Locate the cell with the specified text and output its (x, y) center coordinate. 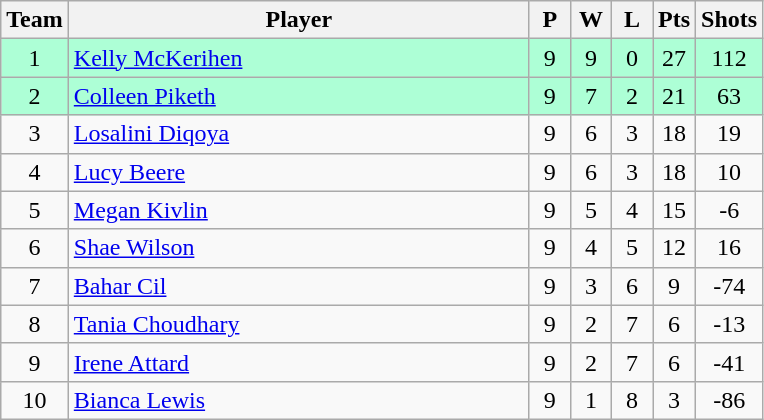
Shae Wilson (298, 248)
12 (674, 248)
W (590, 20)
Colleen Piketh (298, 96)
Lucy Beere (298, 172)
Megan Kivlin (298, 210)
Tania Choudhary (298, 324)
19 (730, 134)
-41 (730, 362)
L (632, 20)
Irene Attard (298, 362)
Shots (730, 20)
Losalini Diqoya (298, 134)
-86 (730, 400)
16 (730, 248)
21 (674, 96)
Player (298, 20)
-6 (730, 210)
P (550, 20)
63 (730, 96)
Bahar Cil (298, 286)
27 (674, 58)
112 (730, 58)
-13 (730, 324)
0 (632, 58)
-74 (730, 286)
Kelly McKerihen (298, 58)
Team (35, 20)
Pts (674, 20)
Bianca Lewis (298, 400)
15 (674, 210)
